Capture the cell that displays the provided text and extract its (x, y) central coordinate. 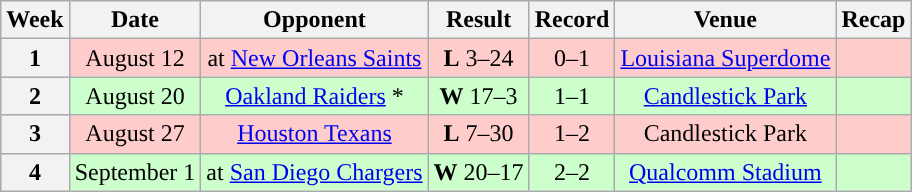
Venue (726, 20)
L 7–30 (478, 134)
Qualcomm Stadium (726, 172)
2 (35, 96)
1 (35, 58)
3 (35, 134)
Oakland Raiders * (314, 96)
W 20–17 (478, 172)
September 1 (135, 172)
Result (478, 20)
Week (35, 20)
1–1 (572, 96)
Louisiana Superdome (726, 58)
August 27 (135, 134)
Record (572, 20)
0–1 (572, 58)
W 17–3 (478, 96)
August 12 (135, 58)
Date (135, 20)
Opponent (314, 20)
4 (35, 172)
L 3–24 (478, 58)
Houston Texans (314, 134)
2–2 (572, 172)
at New Orleans Saints (314, 58)
1–2 (572, 134)
at San Diego Chargers (314, 172)
August 20 (135, 96)
Recap (874, 20)
